Determine the (X, Y) coordinate at the center of the cell enclosing the given text.  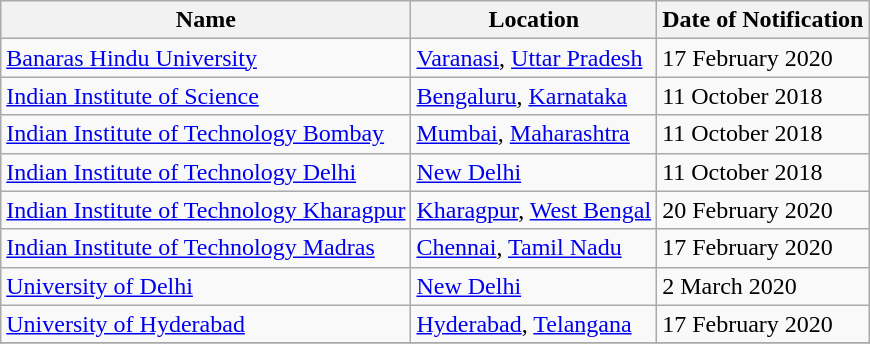
Location (534, 20)
Date of Notification (763, 20)
2 March 2020 (763, 286)
Hyderabad, Telangana (534, 324)
Indian Institute of Science (206, 96)
Indian Institute of Technology Delhi (206, 172)
Chennai, Tamil Nadu (534, 248)
Indian Institute of Technology Kharagpur (206, 210)
Varanasi, Uttar Pradesh (534, 58)
Bengaluru, Karnataka (534, 96)
Banaras Hindu University (206, 58)
Name (206, 20)
Indian Institute of Technology Bombay (206, 134)
Mumbai, Maharashtra (534, 134)
Indian Institute of Technology Madras (206, 248)
20 February 2020 (763, 210)
University of Hyderabad (206, 324)
University of Delhi (206, 286)
Kharagpur, West Bengal (534, 210)
